From the cell containing the given text, extract its center point as [X, Y] coordinate. 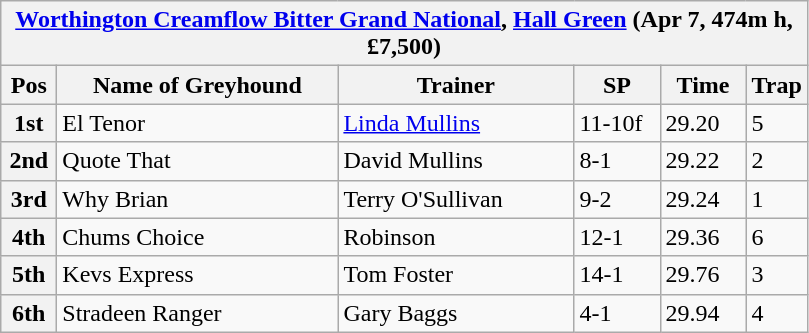
5 [776, 123]
1 [776, 199]
29.94 [703, 313]
Worthington Creamflow Bitter Grand National, Hall Green (Apr 7, 474m h, £7,500) [404, 34]
Linda Mullins [456, 123]
Gary Baggs [456, 313]
Chums Choice [198, 237]
Why Brian [198, 199]
29.24 [703, 199]
2nd [29, 161]
1st [29, 123]
12-1 [617, 237]
11-10f [617, 123]
3 [776, 275]
29.20 [703, 123]
Time [703, 85]
Quote That [198, 161]
SP [617, 85]
3rd [29, 199]
Robinson [456, 237]
29.76 [703, 275]
29.36 [703, 237]
Kevs Express [198, 275]
Terry O'Sullivan [456, 199]
29.22 [703, 161]
Pos [29, 85]
14-1 [617, 275]
David Mullins [456, 161]
5th [29, 275]
6 [776, 237]
Trap [776, 85]
Name of Greyhound [198, 85]
4th [29, 237]
4 [776, 313]
Tom Foster [456, 275]
2 [776, 161]
El Tenor [198, 123]
Trainer [456, 85]
6th [29, 313]
8-1 [617, 161]
9-2 [617, 199]
Stradeen Ranger [198, 313]
4-1 [617, 313]
